Provide the (X, Y) coordinate of the cell's center where the given text is located.  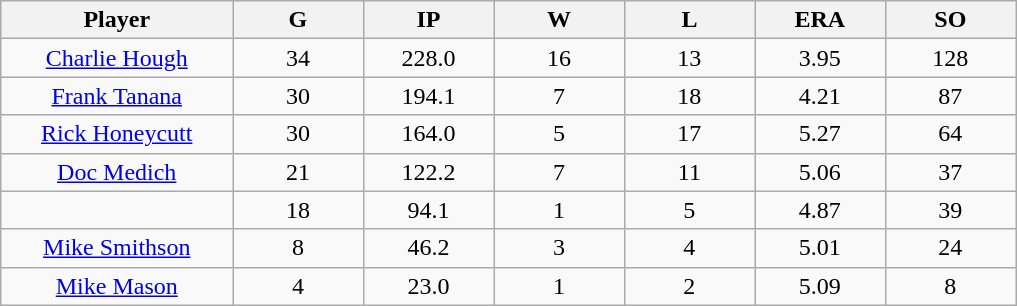
2 (689, 286)
13 (689, 58)
23.0 (428, 286)
122.2 (428, 172)
Frank Tanana (117, 96)
194.1 (428, 96)
17 (689, 134)
34 (298, 58)
Mike Mason (117, 286)
228.0 (428, 58)
4.21 (820, 96)
IP (428, 20)
ERA (820, 20)
37 (950, 172)
3 (559, 248)
5.01 (820, 248)
SO (950, 20)
Charlie Hough (117, 58)
Player (117, 20)
5.27 (820, 134)
128 (950, 58)
46.2 (428, 248)
5.06 (820, 172)
L (689, 20)
Doc Medich (117, 172)
39 (950, 210)
Rick Honeycutt (117, 134)
87 (950, 96)
Mike Smithson (117, 248)
W (559, 20)
16 (559, 58)
4.87 (820, 210)
21 (298, 172)
3.95 (820, 58)
94.1 (428, 210)
164.0 (428, 134)
G (298, 20)
11 (689, 172)
24 (950, 248)
5.09 (820, 286)
64 (950, 134)
